Capture the cell that displays the provided text and extract its (x, y) central coordinate. 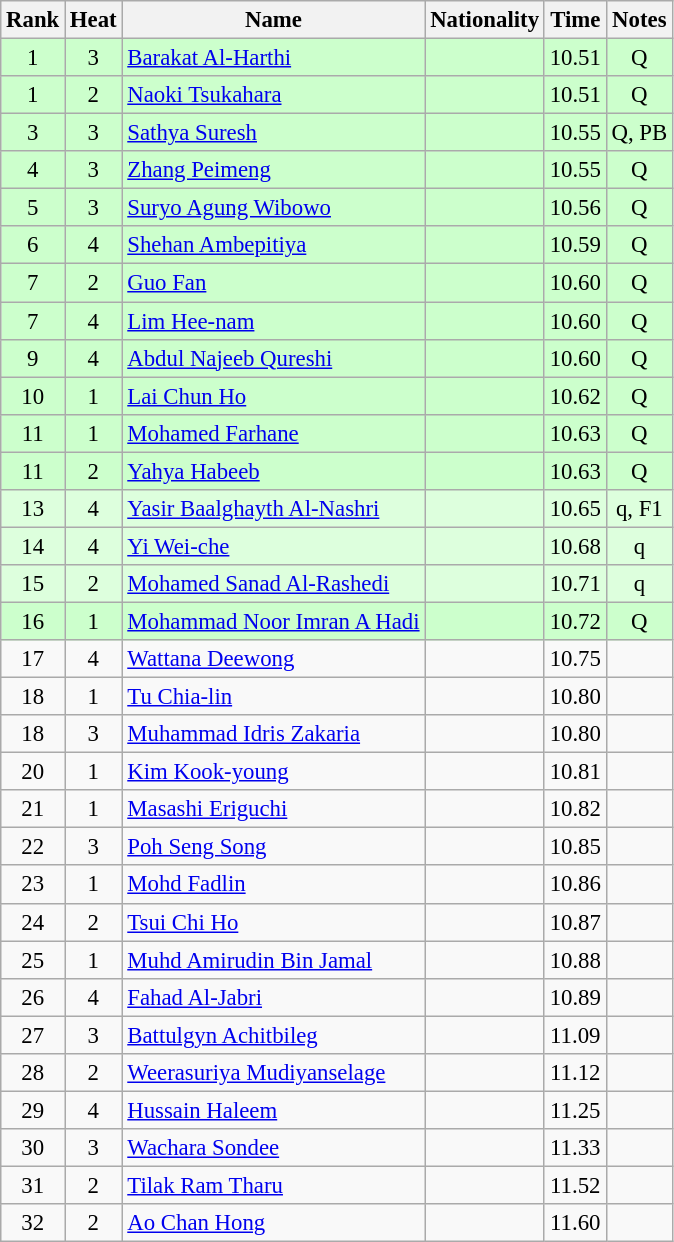
Kim Kook-young (274, 772)
6 (33, 245)
Fahad Al-Jabri (274, 997)
14 (33, 546)
10.88 (575, 960)
Poh Seng Song (274, 847)
10 (33, 396)
11.12 (575, 1073)
Zhang Peimeng (274, 170)
25 (33, 960)
Masashi Eriguchi (274, 809)
11.52 (575, 1185)
Tsui Chi Ho (274, 922)
20 (33, 772)
11.33 (575, 1148)
Mohammad Noor Imran A Hadi (274, 621)
Shehan Ambepitiya (274, 245)
10.62 (575, 396)
29 (33, 1110)
9 (33, 358)
10.56 (575, 208)
10.65 (575, 509)
Mohd Fadlin (274, 885)
Hussain Haleem (274, 1110)
27 (33, 1035)
5 (33, 208)
Lai Chun Ho (274, 396)
Muhd Amirudin Bin Jamal (274, 960)
Yasir Baalghayth Al-Nashri (274, 509)
Barakat Al-Harthi (274, 58)
10.59 (575, 245)
Abdul Najeeb Qureshi (274, 358)
Muhammad Idris Zakaria (274, 734)
10.71 (575, 584)
10.75 (575, 659)
Naoki Tsukahara (274, 95)
17 (33, 659)
10.81 (575, 772)
15 (33, 584)
Guo Fan (274, 283)
Nationality (484, 20)
Heat (94, 20)
30 (33, 1148)
23 (33, 885)
31 (33, 1185)
Name (274, 20)
13 (33, 509)
16 (33, 621)
10.85 (575, 847)
Battulgyn Achitbileg (274, 1035)
10.82 (575, 809)
11.25 (575, 1110)
26 (33, 997)
11.09 (575, 1035)
Q, PB (639, 133)
Yi Wei-che (274, 546)
24 (33, 922)
11.60 (575, 1223)
Tilak Ram Tharu (274, 1185)
q, F1 (639, 509)
Sathya Suresh (274, 133)
Notes (639, 20)
10.72 (575, 621)
32 (33, 1223)
10.86 (575, 885)
10.89 (575, 997)
Rank (33, 20)
Tu Chia-lin (274, 697)
Wachara Sondee (274, 1148)
Wattana Deewong (274, 659)
Mohamed Sanad Al-Rashedi (274, 584)
22 (33, 847)
Mohamed Farhane (274, 433)
21 (33, 809)
Ao Chan Hong (274, 1223)
28 (33, 1073)
Time (575, 20)
Weerasuriya Mudiyanselage (274, 1073)
Lim Hee-nam (274, 321)
10.87 (575, 922)
Yahya Habeeb (274, 471)
Suryo Agung Wibowo (274, 208)
10.68 (575, 546)
